Extract the (x, y) coordinate from the center of the cell holding the provided text.  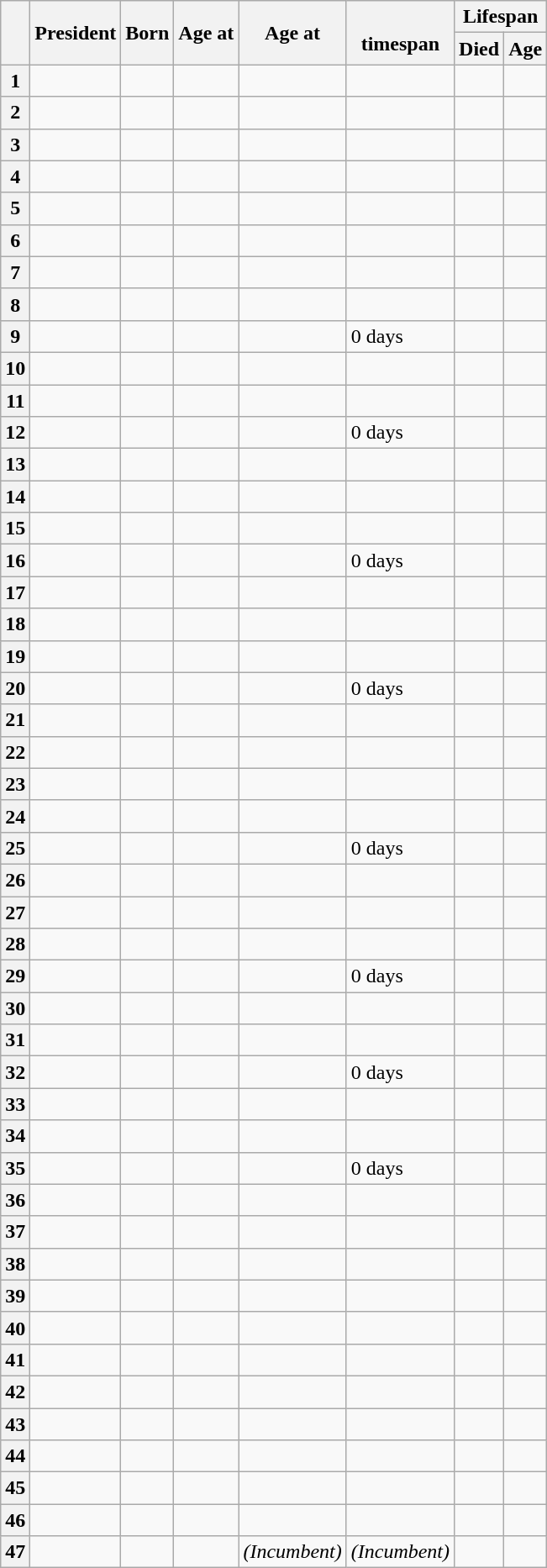
19 (15, 656)
10 (15, 368)
13 (15, 465)
3 (15, 145)
Age (526, 49)
23 (15, 784)
30 (15, 1008)
5 (15, 208)
7 (15, 272)
2 (15, 113)
28 (15, 944)
14 (15, 497)
22 (15, 752)
31 (15, 1040)
11 (15, 401)
34 (15, 1136)
17 (15, 592)
25 (15, 848)
21 (15, 720)
37 (15, 1232)
20 (15, 688)
29 (15, 976)
15 (15, 529)
39 (15, 1296)
47 (15, 1552)
1 (15, 81)
38 (15, 1264)
Died (479, 49)
26 (15, 880)
42 (15, 1392)
President (76, 33)
27 (15, 912)
8 (15, 304)
41 (15, 1360)
33 (15, 1104)
Born (148, 33)
35 (15, 1168)
16 (15, 560)
timespan (400, 33)
44 (15, 1456)
24 (15, 816)
Lifespan (501, 17)
45 (15, 1488)
40 (15, 1328)
36 (15, 1200)
18 (15, 624)
32 (15, 1072)
12 (15, 433)
4 (15, 176)
46 (15, 1520)
43 (15, 1424)
9 (15, 336)
6 (15, 240)
